Find where the given text appears and provide that cell's center as (X, Y) coordinate. 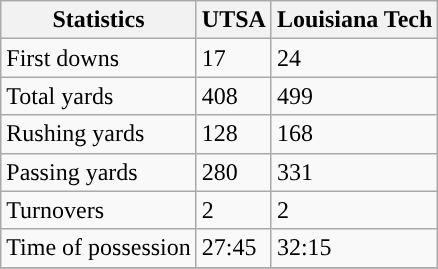
Time of possession (99, 248)
32:15 (354, 248)
First downs (99, 58)
Rushing yards (99, 134)
Statistics (99, 20)
27:45 (234, 248)
Total yards (99, 96)
17 (234, 58)
280 (234, 172)
Turnovers (99, 210)
408 (234, 96)
128 (234, 134)
Louisiana Tech (354, 20)
24 (354, 58)
UTSA (234, 20)
168 (354, 134)
331 (354, 172)
Passing yards (99, 172)
499 (354, 96)
